Locate the cell with the specified text and output its [x, y] center coordinate. 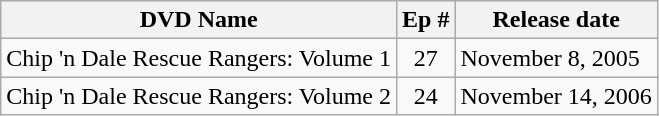
DVD Name [199, 20]
November 14, 2006 [556, 96]
Chip 'n Dale Rescue Rangers: Volume 2 [199, 96]
Chip 'n Dale Rescue Rangers: Volume 1 [199, 58]
24 [426, 96]
27 [426, 58]
Ep # [426, 20]
November 8, 2005 [556, 58]
Release date [556, 20]
